Find where the given text appears and provide that cell's center as [x, y] coordinate. 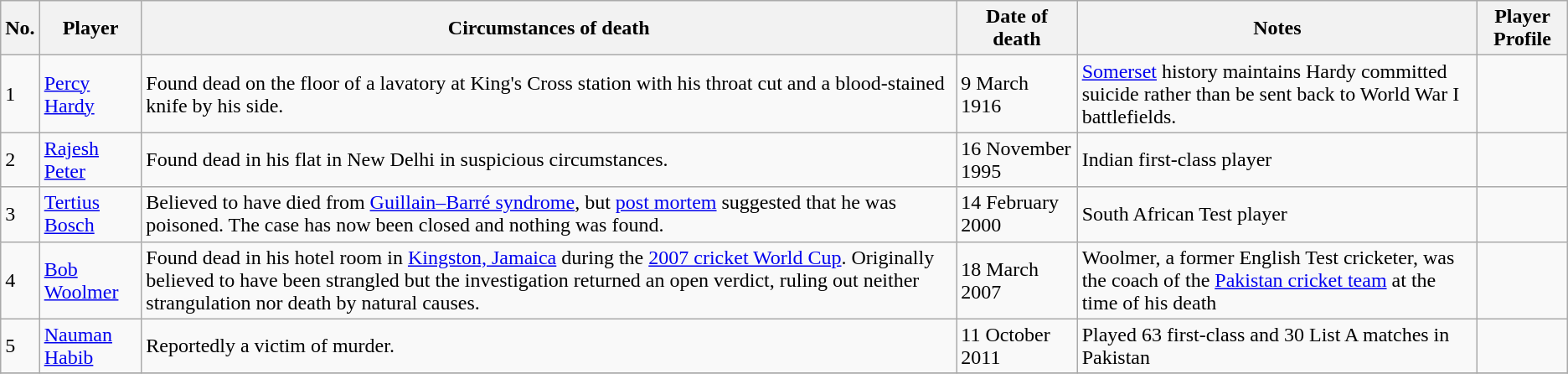
9 March 1916 [1017, 94]
14 February 2000 [1017, 215]
4 [20, 280]
Found dead in his flat in New Delhi in suspicious circumstances. [549, 159]
3 [20, 215]
Player [90, 29]
16 November 1995 [1017, 159]
Somerset history maintains Hardy committed suicide rather than be sent back to World War I battlefields. [1277, 94]
Player Profile [1523, 29]
Circumstances of death [549, 29]
Reportedly a victim of murder. [549, 345]
11 October 2011 [1017, 345]
Rajesh Peter [90, 159]
South African Test player [1277, 215]
18 March 2007 [1017, 280]
Tertius Bosch [90, 215]
Played 63 first-class and 30 List A matches in Pakistan [1277, 345]
Notes [1277, 29]
No. [20, 29]
Percy Hardy [90, 94]
Nauman Habib [90, 345]
5 [20, 345]
Woolmer, a former English Test cricketer, was the coach of the Pakistan cricket team at the time of his death [1277, 280]
2 [20, 159]
Bob Woolmer [90, 280]
1 [20, 94]
Found dead on the floor of a lavatory at King's Cross station with his throat cut and a blood-stained knife by his side. [549, 94]
Date of death [1017, 29]
Indian first-class player [1277, 159]
